Provide the (X, Y) coordinate of the cell's center where the given text is located.  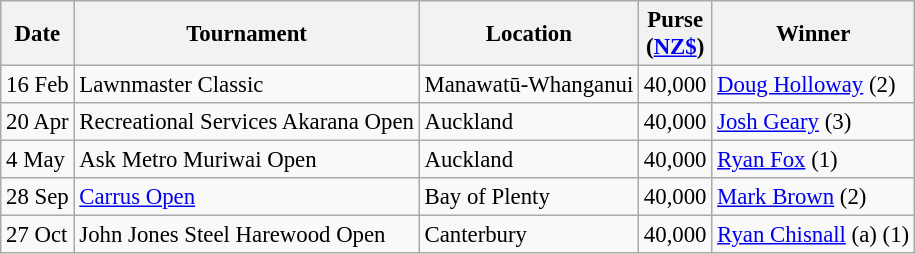
Lawnmaster Classic (246, 85)
27 Oct (38, 235)
Canterbury (528, 235)
Ryan Fox (1) (814, 160)
Carrus Open (246, 197)
Purse(NZ$) (676, 34)
28 Sep (38, 197)
Mark Brown (2) (814, 197)
Ask Metro Muriwai Open (246, 160)
Recreational Services Akarana Open (246, 122)
Manawatū-Whanganui (528, 85)
Location (528, 34)
Doug Holloway (2) (814, 85)
John Jones Steel Harewood Open (246, 235)
20 Apr (38, 122)
Ryan Chisnall (a) (1) (814, 235)
Josh Geary (3) (814, 122)
Date (38, 34)
Tournament (246, 34)
16 Feb (38, 85)
Bay of Plenty (528, 197)
Winner (814, 34)
4 May (38, 160)
